Detect which cell encompasses the target text, then output its (X, Y) center coordinate. 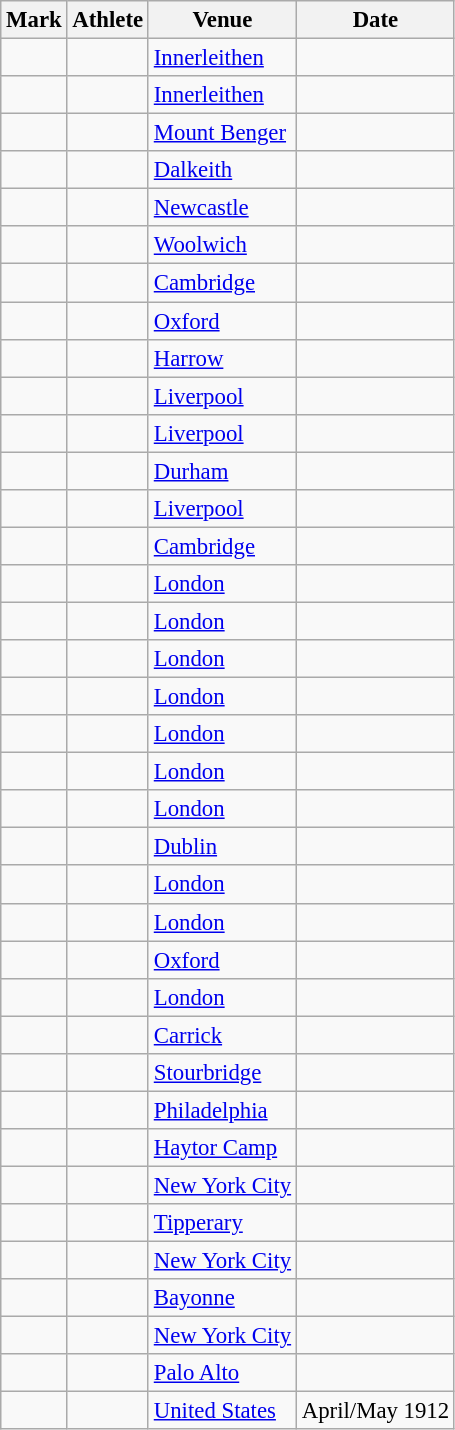
Haytor Camp (222, 1148)
Mount Benger (222, 133)
Tipperary (222, 1223)
United States (222, 1411)
Athlete (108, 20)
Stourbridge (222, 1073)
Date (375, 20)
Dalkeith (222, 170)
April/May 1912 (375, 1411)
Durham (222, 471)
Palo Alto (222, 1373)
Dublin (222, 847)
Venue (222, 20)
Carrick (222, 1035)
Bayonne (222, 1298)
Woolwich (222, 245)
Philadelphia (222, 1110)
Harrow (222, 358)
Mark (34, 20)
Newcastle (222, 208)
